Locate the cell with the specified text and output its (x, y) center coordinate. 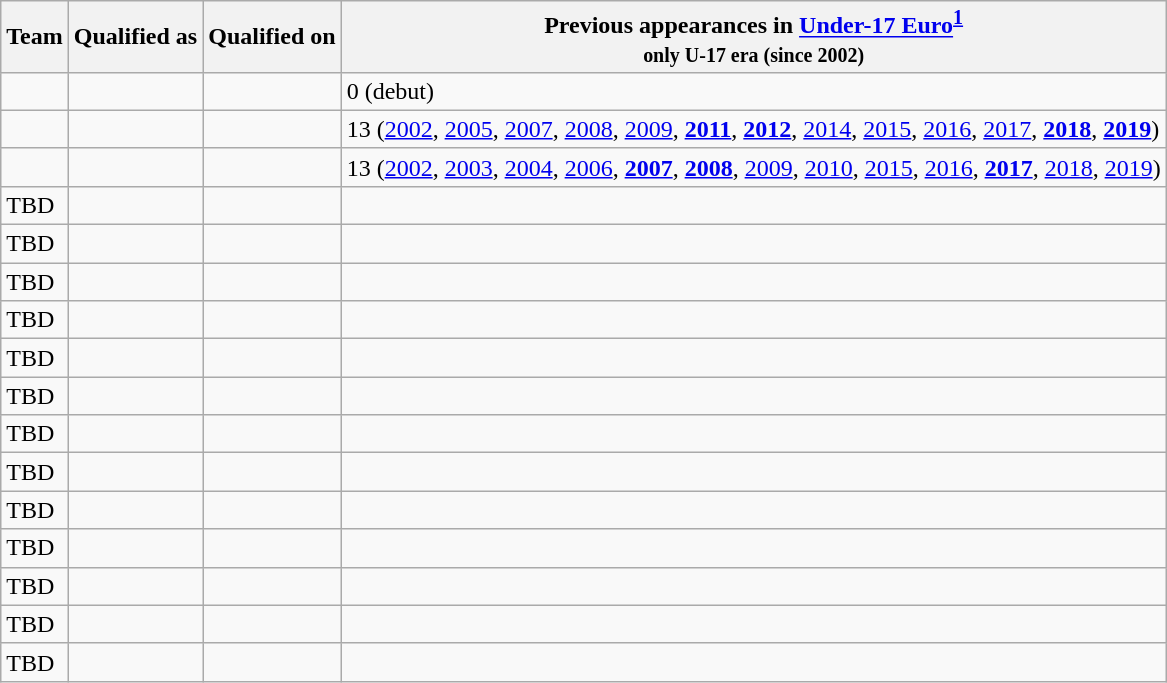
13 (2002, 2003, 2004, 2006, 2007, 2008, 2009, 2010, 2015, 2016, 2017, 2018, 2019) (754, 167)
13 (2002, 2005, 2007, 2008, 2009, 2011, 2012, 2014, 2015, 2016, 2017, 2018, 2019) (754, 129)
0 (debut) (754, 91)
Team (35, 37)
Qualified on (272, 37)
Previous appearances in Under-17 Euro1only U-17 era (since 2002) (754, 37)
Qualified as (135, 37)
